Output the (X, Y) coordinate of the center of the cell containing the given text.  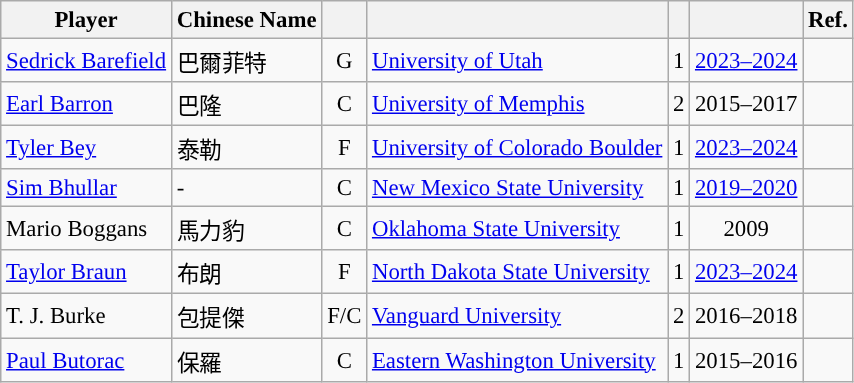
2015–2016 (746, 360)
Mario Boggans (86, 229)
T. J. Burke (86, 316)
Earl Barron (86, 104)
Eastern Washington University (518, 360)
Oklahoma State University (518, 229)
Ref. (828, 20)
F/C (344, 316)
布朗 (246, 272)
馬力豹 (246, 229)
G (344, 61)
Taylor Braun (86, 272)
2016–2018 (746, 316)
Tyler Bey (86, 148)
Chinese Name (246, 20)
巴隆 (246, 104)
2009 (746, 229)
University of Utah (518, 61)
泰勒 (246, 148)
Sedrick Barefield (86, 61)
2019–2020 (746, 188)
- (246, 188)
Sim Bhullar (86, 188)
包提傑 (246, 316)
Vanguard University (518, 316)
North Dakota State University (518, 272)
巴爾菲特 (246, 61)
Player (86, 20)
2015–2017 (746, 104)
Paul Butorac (86, 360)
University of Colorado Boulder (518, 148)
New Mexico State University (518, 188)
保羅 (246, 360)
University of Memphis (518, 104)
